Extract the (X, Y) coordinate from the center of the cell holding the provided text.  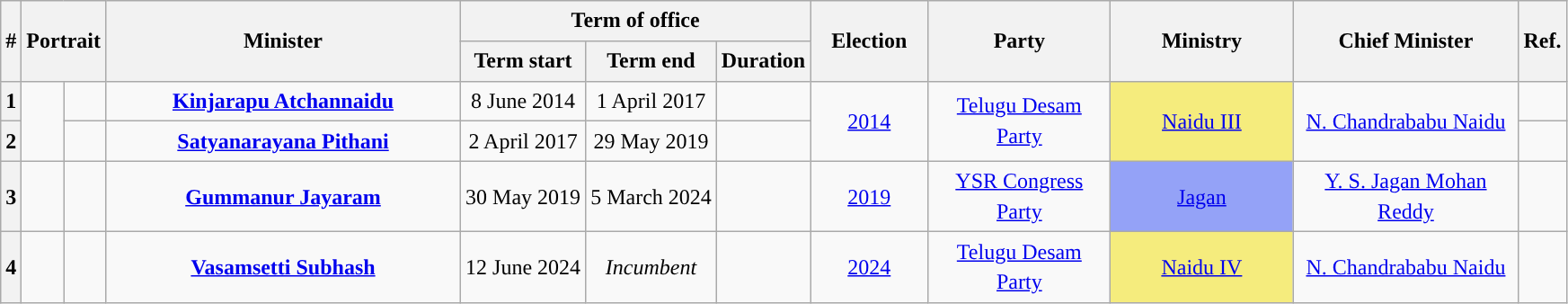
Duration (763, 61)
Minister (282, 41)
Incumbent (651, 267)
Election (870, 41)
Term of office (636, 22)
Term end (651, 61)
3 (11, 196)
2014 (870, 121)
1 April 2017 (651, 101)
Ref. (1542, 41)
Ministry (1202, 41)
Term start (523, 61)
Gummanur Jayaram (282, 196)
Jagan (1202, 196)
8 June 2014 (523, 101)
Portrait (64, 41)
2 April 2017 (523, 142)
Naidu IV (1202, 267)
1 (11, 101)
5 March 2024 (651, 196)
29 May 2019 (651, 142)
Party (1019, 41)
Satyanarayana Pithani (282, 142)
2 (11, 142)
# (11, 41)
Y. S. Jagan Mohan Reddy (1405, 196)
2019 (870, 196)
12 June 2024 (523, 267)
Kinjarapu Atchannaidu (282, 101)
4 (11, 267)
Naidu III (1202, 121)
Chief Minister (1405, 41)
YSR Congress Party (1019, 196)
30 May 2019 (523, 196)
Vasamsetti Subhash (282, 267)
2024 (870, 267)
